Detect which cell encompasses the target text, then output its [X, Y] center coordinate. 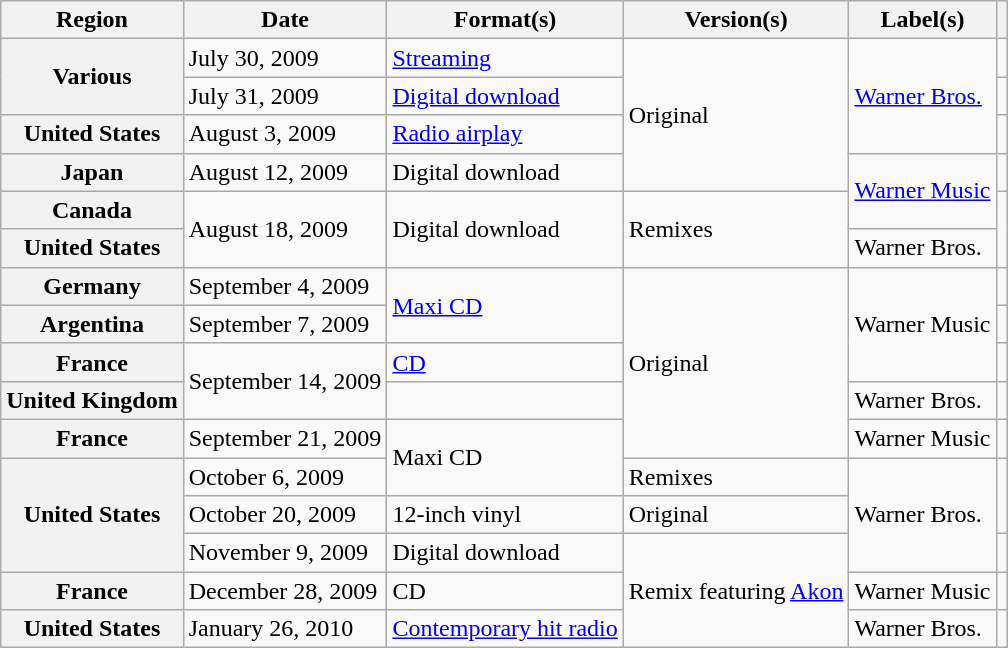
Canada [92, 210]
12-inch vinyl [505, 515]
September 7, 2009 [285, 324]
September 4, 2009 [285, 286]
Japan [92, 172]
United Kingdom [92, 400]
December 28, 2009 [285, 591]
Streaming [505, 58]
Contemporary hit radio [505, 629]
October 20, 2009 [285, 515]
Version(s) [736, 20]
Region [92, 20]
Format(s) [505, 20]
Remix featuring Akon [736, 591]
August 3, 2009 [285, 134]
September 14, 2009 [285, 381]
Argentina [92, 324]
Germany [92, 286]
January 26, 2010 [285, 629]
August 18, 2009 [285, 229]
Date [285, 20]
September 21, 2009 [285, 438]
August 12, 2009 [285, 172]
November 9, 2009 [285, 553]
October 6, 2009 [285, 477]
Various [92, 77]
Label(s) [922, 20]
Radio airplay [505, 134]
July 30, 2009 [285, 58]
July 31, 2009 [285, 96]
